Locate the cell with the specified text and output its (x, y) center coordinate. 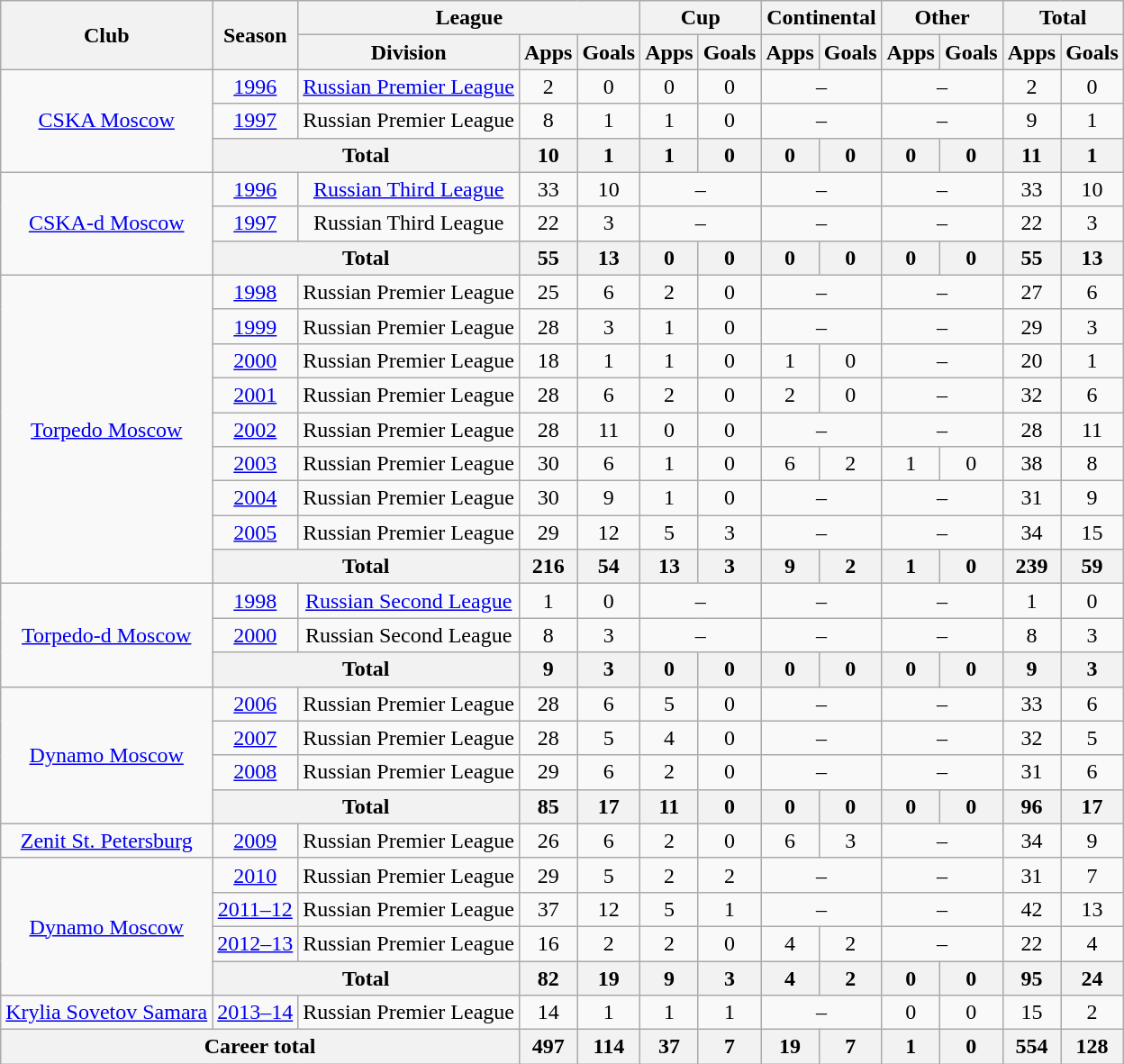
2011–12 (256, 909)
2003 (256, 464)
497 (548, 1047)
18 (548, 360)
96 (1031, 806)
2004 (256, 498)
2012–13 (256, 943)
1999 (256, 326)
Other (942, 18)
24 (1092, 978)
Club (106, 35)
2008 (256, 772)
2005 (256, 532)
2002 (256, 430)
2001 (256, 395)
2007 (256, 738)
42 (1031, 909)
38 (1031, 464)
2006 (256, 704)
CSKA-d Moscow (106, 223)
554 (1031, 1047)
Continental (821, 18)
82 (548, 978)
2009 (256, 841)
54 (609, 567)
239 (1031, 567)
Career total (260, 1047)
League (469, 18)
95 (1031, 978)
Division (409, 52)
Cup (701, 18)
25 (548, 292)
59 (1092, 567)
20 (1031, 360)
Season (256, 35)
Torpedo Moscow (106, 429)
16 (548, 943)
Zenit St. Petersburg (106, 841)
2013–14 (256, 1013)
14 (548, 1013)
128 (1092, 1047)
27 (1031, 292)
CSKA Moscow (106, 121)
2010 (256, 875)
Torpedo-d Moscow (106, 635)
85 (548, 806)
Krylia Sovetov Samara (106, 1013)
26 (548, 841)
216 (548, 567)
114 (609, 1047)
